Provide the [X, Y] coordinate of the cell's center where the given text is located.  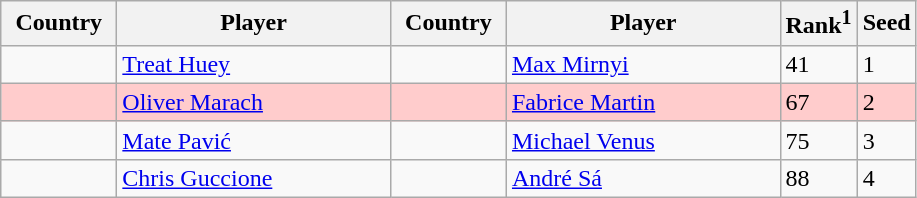
Oliver Marach [254, 102]
3 [886, 140]
Mate Pavić [254, 140]
Rank1 [818, 24]
Michael Venus [643, 140]
André Sá [643, 178]
Seed [886, 24]
2 [886, 102]
4 [886, 178]
1 [886, 64]
Fabrice Martin [643, 102]
Max Mirnyi [643, 64]
41 [818, 64]
Treat Huey [254, 64]
75 [818, 140]
67 [818, 102]
Chris Guccione [254, 178]
88 [818, 178]
